Return the [X, Y] coordinate for the center point of the cell that contains the specified text.  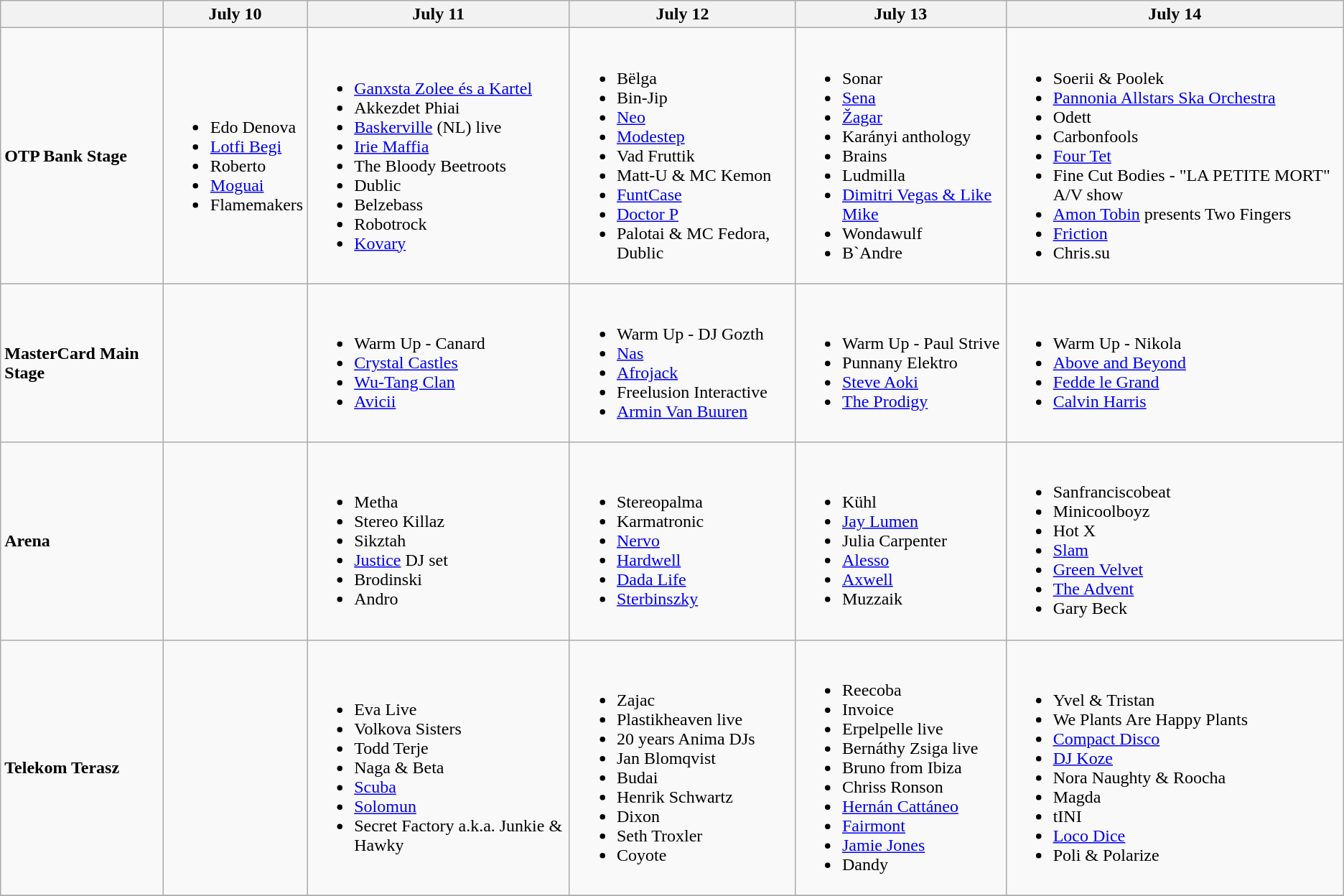
Warm Up - DJ Gozth Nas Afrojack Freelusion Interactive Armin Van Buuren [682, 363]
Kühl Jay Lumen Julia Carpenter Alesso Axwell Muzzaik [900, 541]
Warm Up - Paul Strive Punnany Elektro Steve Aoki The Prodigy [900, 363]
Yvel & Tristan We Plants Are Happy Plants Compact Disco DJ Koze Nora Naughty & Roocha Magda tINI Loco Dice Poli & Polarize [1175, 767]
July 10 [235, 14]
Stereopalma Karmatronic Nervo Hardwell Dada Life Sterbinszky [682, 541]
Reecoba Invoice Erpelpelle live Bernáthy Zsiga live Bruno from Ibiza Chriss Ronson Hernán Cattáneo Fairmont Jamie Jones Dandy [900, 767]
Sonar Sena Žagar Karányi anthology Brains Ludmilla Dimitri Vegas & Like Mike Wondawulf B`Andre [900, 156]
Edo Denova Lotfi Begi Roberto Moguai Flamemakers [235, 156]
July 12 [682, 14]
Ganxsta Zolee és a Kartel Akkezdet Phiai Baskerville (NL) live Irie Maffia The Bloody Beetroots Dublic Belzebass Robotrock Kovary [439, 156]
Telekom Terasz [82, 767]
July 11 [439, 14]
Warm Up - Canard Crystal Castles Wu-Tang Clan Avicii [439, 363]
July 13 [900, 14]
MasterCard Main Stage [82, 363]
Eva Live Volkova Sisters Todd Terje Naga & Beta Scuba Solomun Secret Factory a.k.a. Junkie & Hawky [439, 767]
Warm Up - Nikola Above and Beyond Fedde le Grand Calvin Harris [1175, 363]
Bëlga Bin-Jip Neo Modestep Vad Fruttik Matt-U & MC Kemon FuntCase Doctor P Palotai & MC Fedora, Dublic [682, 156]
Arena [82, 541]
OTP Bank Stage [82, 156]
July 14 [1175, 14]
Zajac Plastikheaven live 20 years Anima DJs Jan Blomqvist Budai Henrik Schwartz Dixon Seth Troxler Coyote [682, 767]
Metha Stereo Killaz Sikztah Justice DJ set Brodinski Andro [439, 541]
Sanfranciscobeat Minicoolboyz Hot X Slam Green Velvet The Advent Gary Beck [1175, 541]
